Find where the given text appears and provide that cell's center as [X, Y] coordinate. 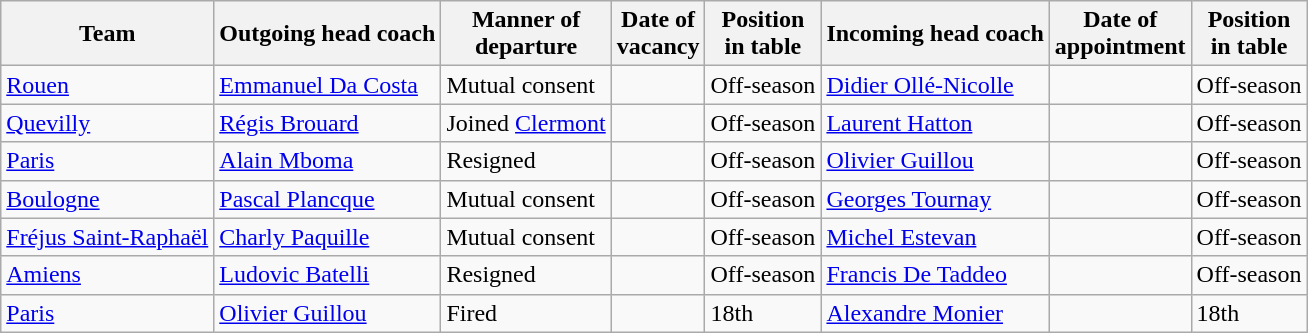
Incoming head coach [935, 34]
Quevilly [108, 123]
Manner ofdeparture [526, 34]
Emmanuel Da Costa [328, 85]
Outgoing head coach [328, 34]
Alain Mboma [328, 161]
Rouen [108, 85]
Boulogne [108, 199]
Fired [526, 313]
Francis De Taddeo [935, 275]
Michel Estevan [935, 237]
Team [108, 34]
Laurent Hatton [935, 123]
Date ofappointment [1120, 34]
Pascal Plancque [328, 199]
Fréjus Saint-Raphaël [108, 237]
Date ofvacancy [658, 34]
Joined Clermont [526, 123]
Amiens [108, 275]
Régis Brouard [328, 123]
Georges Tournay [935, 199]
Alexandre Monier [935, 313]
Didier Ollé-Nicolle [935, 85]
Charly Paquille [328, 237]
Ludovic Batelli [328, 275]
